Pinpoint the cell where the given text exists, returning its [x, y] midpoint coordinate. 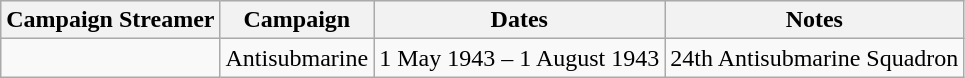
Campaign [297, 20]
Notes [814, 20]
1 May 1943 – 1 August 1943 [520, 58]
Campaign Streamer [110, 20]
Antisubmarine [297, 58]
Dates [520, 20]
24th Antisubmarine Squadron [814, 58]
